Return [x, y] of the center of cell containing provided text 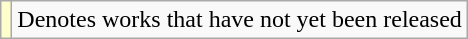
Denotes works that have not yet been released [240, 20]
